Output the (X, Y) coordinate of the center of the cell containing the given text.  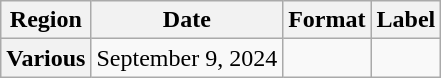
Date (187, 20)
Region (46, 20)
Various (46, 58)
Format (327, 20)
Label (406, 20)
September 9, 2024 (187, 58)
